From the cell containing the given text, extract its center point as (X, Y) coordinate. 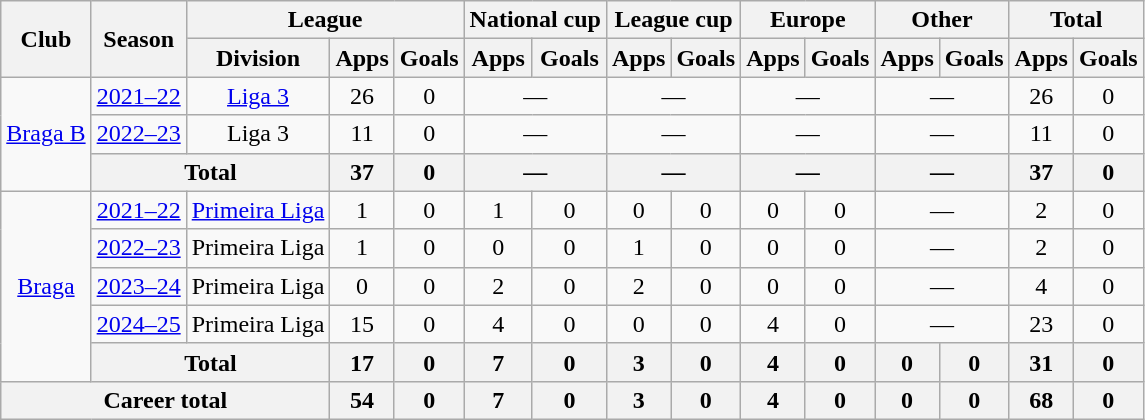
68 (1041, 400)
Europe (808, 20)
Braga B (46, 134)
Division (258, 58)
15 (362, 324)
League (325, 20)
National cup (535, 20)
League cup (673, 20)
Braga (46, 286)
31 (1041, 362)
54 (362, 400)
2024–25 (138, 324)
17 (362, 362)
Other (942, 20)
Club (46, 39)
2023–24 (138, 286)
Season (138, 39)
Career total (166, 400)
23 (1041, 324)
